Search for the cell housing the specified text and yield its [X, Y] center coordinate. 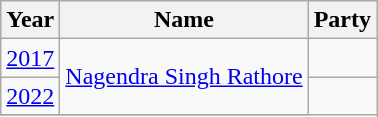
2017 [30, 58]
Nagendra Singh Rathore [184, 77]
Name [184, 20]
Year [30, 20]
2022 [30, 96]
Party [342, 20]
